Detect which cell encompasses the target text, then output its (x, y) center coordinate. 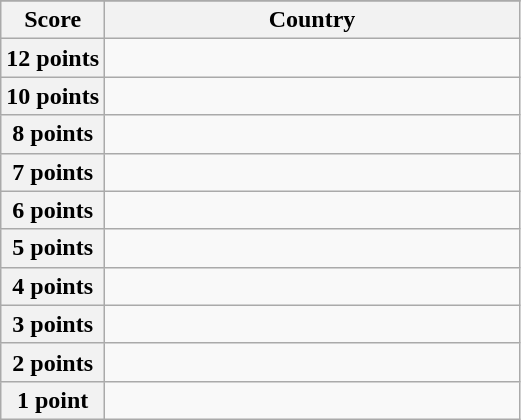
10 points (53, 96)
4 points (53, 286)
8 points (53, 134)
3 points (53, 324)
5 points (53, 248)
12 points (53, 58)
1 point (53, 400)
Country (312, 20)
2 points (53, 362)
6 points (53, 210)
7 points (53, 172)
Score (53, 20)
